Return [x, y] of the center of cell containing provided text 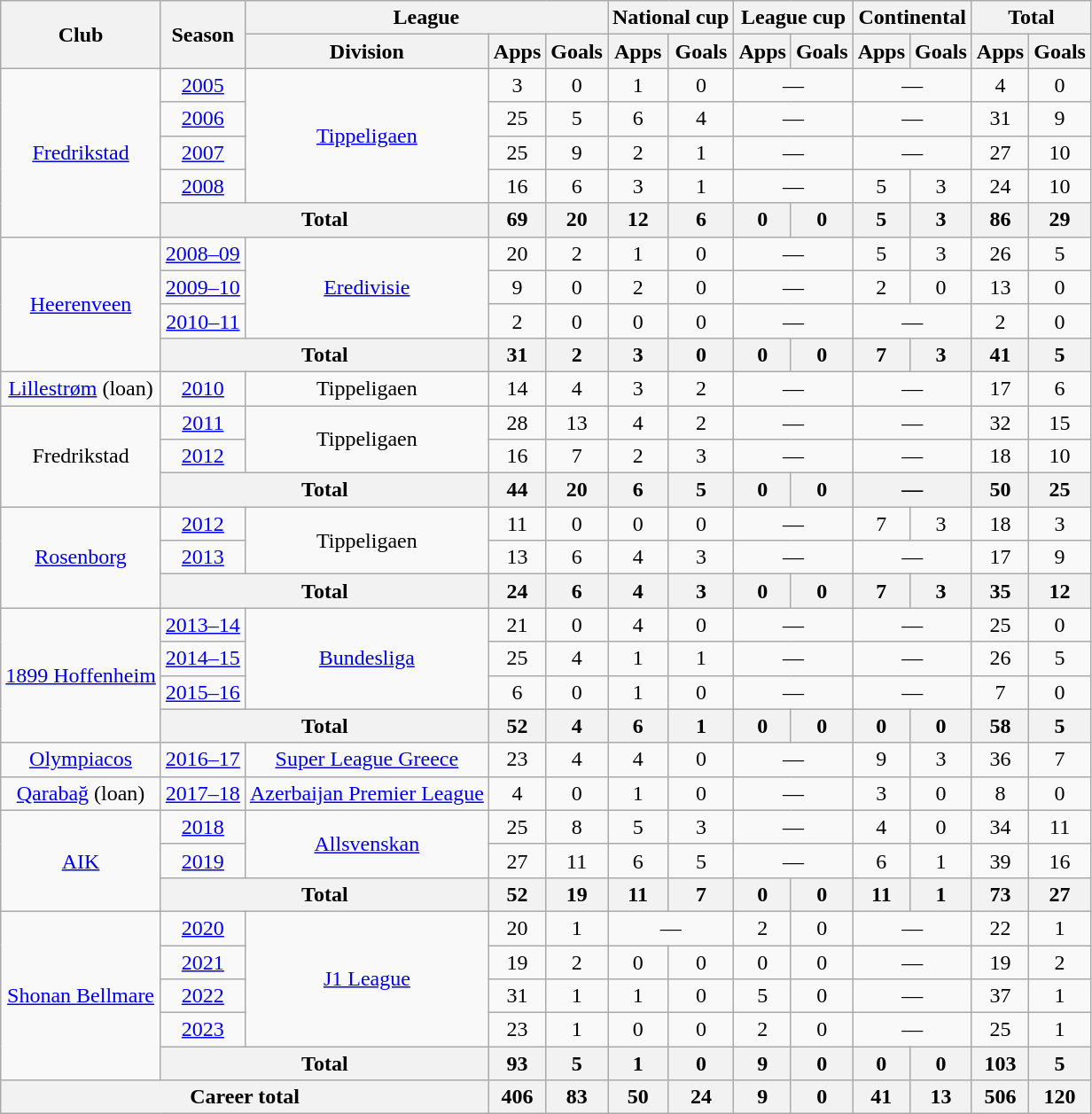
2011 [202, 423]
Season [202, 35]
2016–17 [202, 760]
39 [1000, 861]
22 [1000, 928]
103 [1000, 1063]
Division [367, 51]
2013–14 [202, 625]
2013 [202, 557]
2021 [202, 962]
2015–16 [202, 692]
2010 [202, 388]
Eredivisie [367, 287]
2017–18 [202, 793]
Azerbaijan Premier League [367, 793]
2023 [202, 1030]
Olympiacos [82, 760]
Bundesliga [367, 658]
Qarabağ (loan) [82, 793]
35 [1000, 591]
National cup [671, 18]
2018 [202, 827]
37 [1000, 996]
2005 [202, 85]
2009–10 [202, 287]
34 [1000, 827]
44 [517, 490]
2008–09 [202, 253]
83 [577, 1097]
2010–11 [202, 321]
Lillestrøm (loan) [82, 388]
15 [1060, 423]
Club [82, 35]
J1 League [367, 978]
29 [1060, 220]
32 [1000, 423]
120 [1060, 1097]
28 [517, 423]
21 [517, 625]
Super League Greece [367, 760]
93 [517, 1063]
Career total [245, 1097]
League cup [793, 18]
14 [517, 388]
Heerenveen [82, 304]
2008 [202, 186]
73 [1000, 894]
League [425, 18]
406 [517, 1097]
58 [1000, 726]
1899 Hoffenheim [82, 675]
86 [1000, 220]
2006 [202, 119]
2020 [202, 928]
Continental [912, 18]
Allsvenskan [367, 844]
Rosenborg [82, 557]
69 [517, 220]
Shonan Bellmare [82, 995]
36 [1000, 760]
506 [1000, 1097]
AIK [82, 861]
2022 [202, 996]
2007 [202, 152]
2014–15 [202, 658]
2019 [202, 861]
